Provide the [X, Y] coordinate of the cell's center where the given text is located.  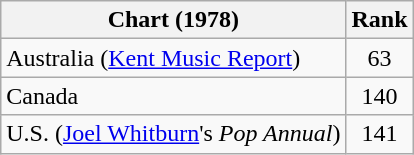
Canada [174, 96]
140 [380, 96]
Rank [380, 20]
Chart (1978) [174, 20]
141 [380, 134]
Australia (Kent Music Report) [174, 58]
63 [380, 58]
U.S. (Joel Whitburn's Pop Annual) [174, 134]
